Locate the cell with the specified text and output its (X, Y) center coordinate. 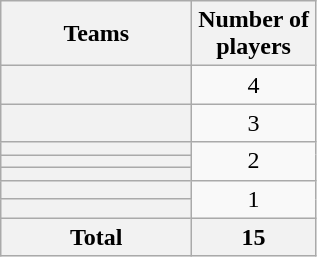
2 (254, 161)
3 (254, 123)
15 (254, 237)
Number of players (254, 34)
Total (96, 237)
4 (254, 85)
1 (254, 199)
Teams (96, 34)
